From the cell containing the given text, extract its center point as [x, y] coordinate. 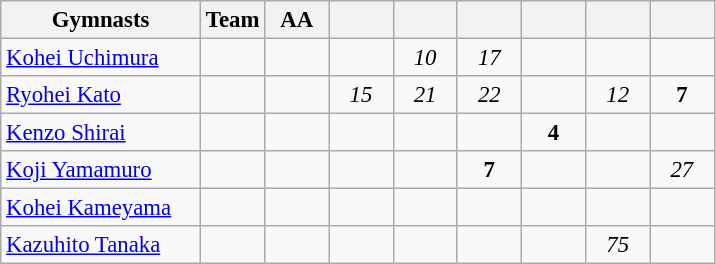
Kenzo Shirai [101, 133]
4 [553, 133]
Team [232, 20]
22 [489, 95]
Ryohei Kato [101, 95]
27 [682, 170]
AA [297, 20]
Kohei Uchimura [101, 58]
15 [361, 95]
21 [425, 95]
10 [425, 58]
75 [618, 245]
Gymnasts [101, 20]
12 [618, 95]
17 [489, 58]
Kazuhito Tanaka [101, 245]
Koji Yamamuro [101, 170]
Kohei Kameyama [101, 208]
